Capture the cell that displays the provided text and extract its [X, Y] central coordinate. 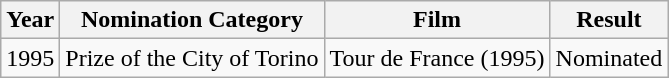
Year [30, 20]
Nominated [609, 58]
1995 [30, 58]
Tour de France (1995) [437, 58]
Film [437, 20]
Result [609, 20]
Prize of the City of Torino [192, 58]
Nomination Category [192, 20]
